Extract the (X, Y) coordinate from the center of the cell holding the provided text.  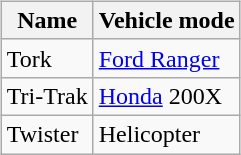
Twister (47, 134)
Tri-Trak (47, 96)
Helicopter (166, 134)
Honda 200X (166, 96)
Tork (47, 58)
Ford Ranger (166, 58)
Vehicle mode (166, 20)
Name (47, 20)
